Output the (x, y) coordinate of the center of the cell containing the given text.  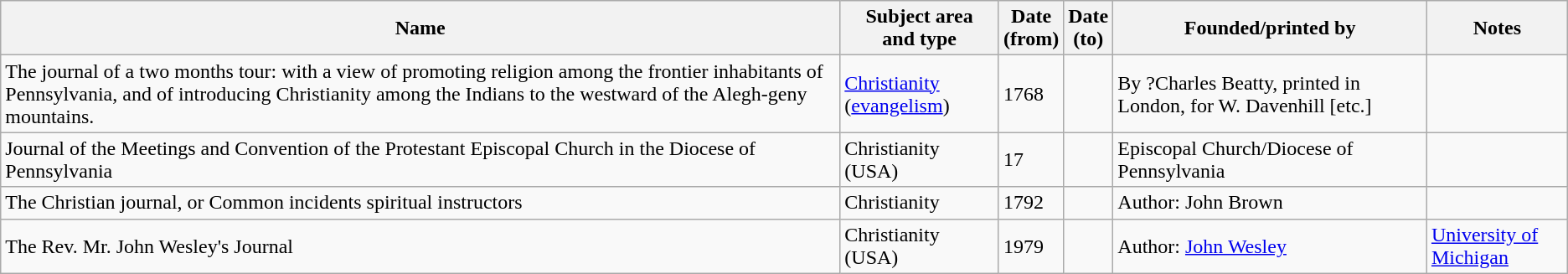
The Christian journal, or Common incidents spiritual instructors (420, 203)
Notes (1497, 28)
Name (420, 28)
Founded/printed by (1270, 28)
1768 (1030, 94)
Date(from) (1030, 28)
Episcopal Church/Diocese of Pennsylvania (1270, 159)
Author: John Brown (1270, 203)
Christianity (920, 203)
1792 (1030, 203)
The Rev. Mr. John Wesley's Journal (420, 246)
17 (1030, 159)
Author: John Wesley (1270, 246)
Christianity (evangelism) (920, 94)
Date(to) (1089, 28)
Journal of the Meetings and Convention of the Protestant Episcopal Church in the Diocese of Pennsylvania (420, 159)
University of Michigan (1497, 246)
1979 (1030, 246)
By ?Charles Beatty, printed in London, for W. Davenhill [etc.] (1270, 94)
Subject areaand type (920, 28)
